Detect which cell encompasses the target text, then output its (x, y) center coordinate. 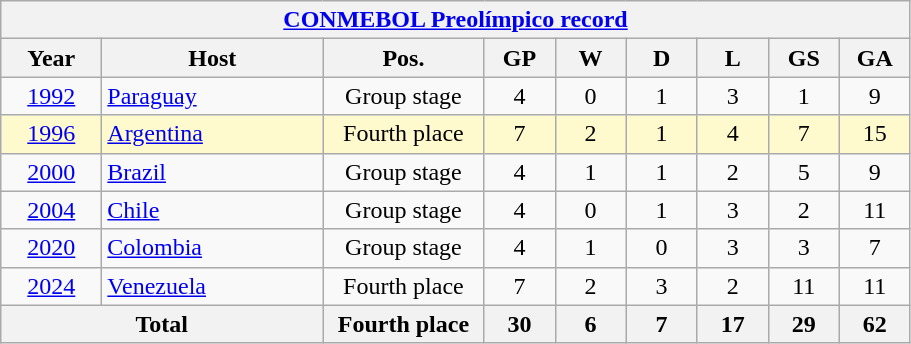
Pos. (404, 58)
CONMEBOL Preolímpico record (456, 20)
Brazil (212, 172)
62 (874, 324)
W (590, 58)
Chile (212, 210)
17 (732, 324)
Argentina (212, 134)
D (662, 58)
29 (804, 324)
L (732, 58)
GS (804, 58)
Year (52, 58)
6 (590, 324)
1992 (52, 96)
GP (520, 58)
Paraguay (212, 96)
2004 (52, 210)
Colombia (212, 248)
Venezuela (212, 286)
2000 (52, 172)
Host (212, 58)
Total (162, 324)
GA (874, 58)
2020 (52, 248)
1996 (52, 134)
5 (804, 172)
15 (874, 134)
30 (520, 324)
2024 (52, 286)
